Identify which cell holds the provided text, then report its [x, y] central coordinate. 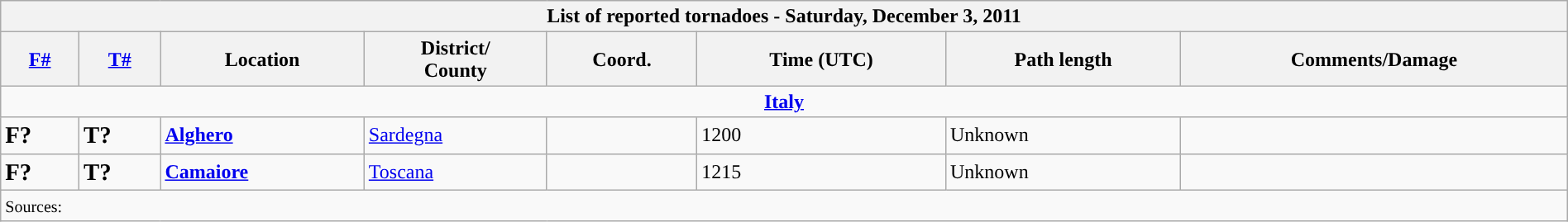
List of reported tornadoes - Saturday, December 3, 2011 [784, 17]
T# [120, 59]
Italy [784, 102]
Toscana [455, 172]
Camaiore [262, 172]
Sources: [784, 205]
Time (UTC) [822, 59]
1215 [822, 172]
Sardegna [455, 135]
Location [262, 59]
Alghero [262, 135]
District/County [455, 59]
F# [40, 59]
Path length [1063, 59]
Coord. [622, 59]
1200 [822, 135]
Comments/Damage [1374, 59]
